Capture the cell that displays the provided text and extract its [X, Y] central coordinate. 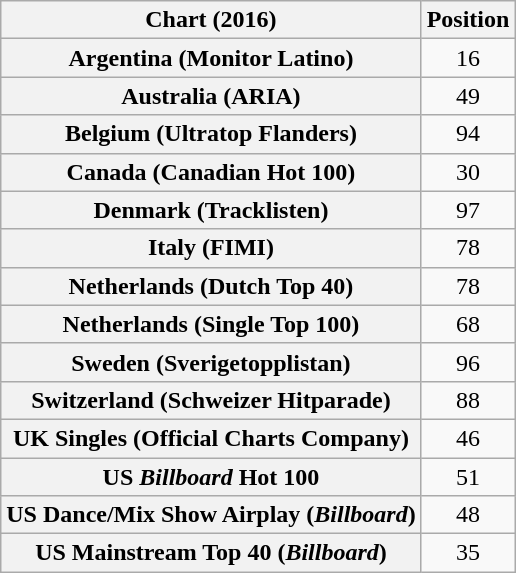
Switzerland (Schweizer Hitparade) [211, 400]
16 [468, 58]
30 [468, 172]
Chart (2016) [211, 20]
48 [468, 515]
46 [468, 438]
US Dance/Mix Show Airplay (Billboard) [211, 515]
96 [468, 362]
35 [468, 553]
Italy (FIMI) [211, 248]
US Mainstream Top 40 (Billboard) [211, 553]
Canada (Canadian Hot 100) [211, 172]
Position [468, 20]
Sweden (Sverigetopplistan) [211, 362]
Netherlands (Dutch Top 40) [211, 286]
Argentina (Monitor Latino) [211, 58]
US Billboard Hot 100 [211, 477]
51 [468, 477]
UK Singles (Official Charts Company) [211, 438]
94 [468, 134]
Belgium (Ultratop Flanders) [211, 134]
Netherlands (Single Top 100) [211, 324]
Australia (ARIA) [211, 96]
49 [468, 96]
88 [468, 400]
Denmark (Tracklisten) [211, 210]
97 [468, 210]
68 [468, 324]
